Determine the (X, Y) coordinate at the center of the cell enclosing the given text.  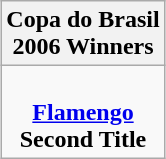
FlamengoSecond Title (83, 112)
Copa do Brasil2006 Winners (83, 34)
